Find where the given text appears and provide that cell's center as (X, Y) coordinate. 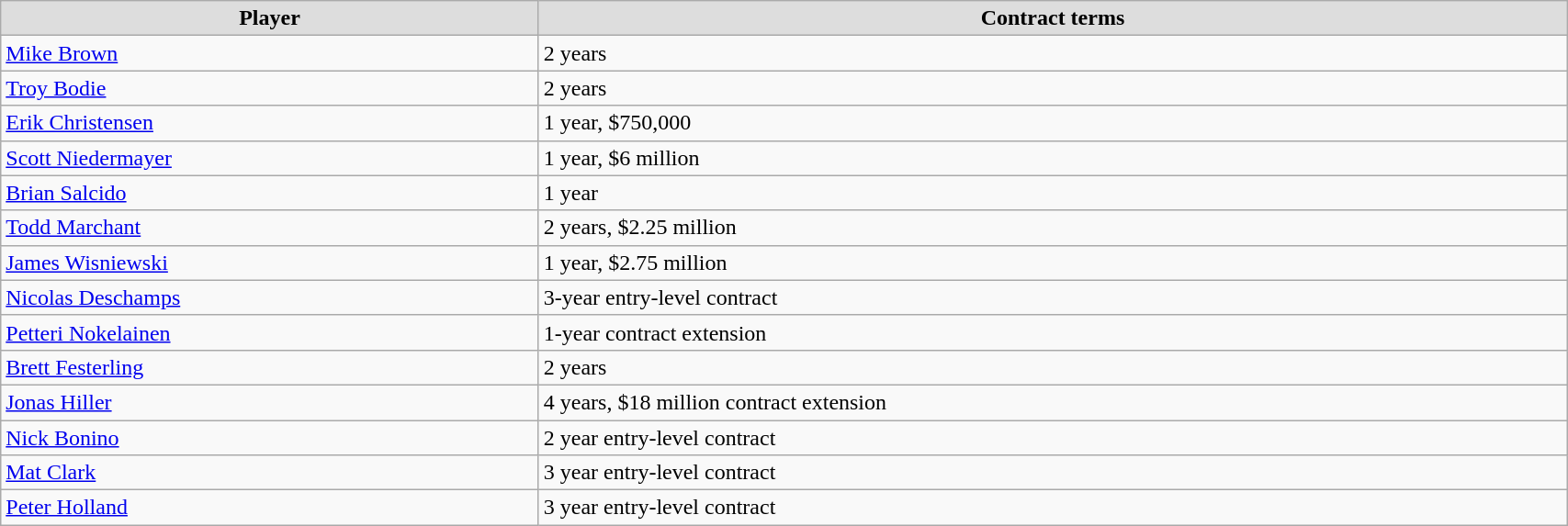
Nicolas Deschamps (270, 297)
2 years, $2.25 million (1053, 228)
Nick Bonino (270, 438)
Peter Holland (270, 508)
Player (270, 18)
Scott Niedermayer (270, 158)
1 year, $2.75 million (1053, 263)
James Wisniewski (270, 263)
Jonas Hiller (270, 402)
Brett Festerling (270, 367)
Erik Christensen (270, 123)
1 year, $6 million (1053, 158)
Mike Brown (270, 53)
Petteri Nokelainen (270, 332)
Troy Bodie (270, 88)
1 year (1053, 193)
3-year entry-level contract (1053, 297)
1 year, $750,000 (1053, 123)
Mat Clark (270, 473)
4 years, $18 million contract extension (1053, 402)
2 year entry-level contract (1053, 438)
Brian Salcido (270, 193)
Contract terms (1053, 18)
Todd Marchant (270, 228)
1-year contract extension (1053, 332)
